Search for the cell housing the specified text and yield its [X, Y] center coordinate. 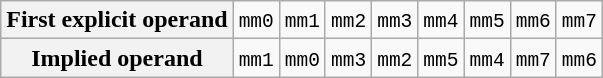
First explicit operand [117, 20]
Implied operand [117, 58]
